Locate the cell with the specified text and output its [x, y] center coordinate. 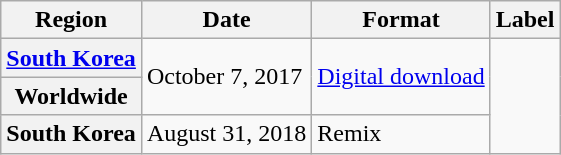
Date [226, 20]
Worldwide [72, 96]
Format [401, 20]
Remix [401, 134]
August 31, 2018 [226, 134]
Label [525, 20]
Region [72, 20]
October 7, 2017 [226, 77]
Digital download [401, 77]
